Identify which cell holds the provided text, then report its [x, y] central coordinate. 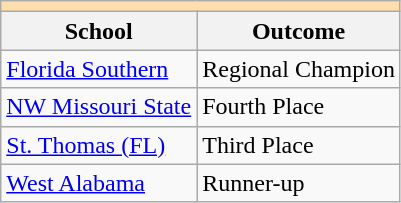
Outcome [299, 31]
St. Thomas (FL) [99, 145]
Regional Champion [299, 69]
West Alabama [99, 183]
Fourth Place [299, 107]
Third Place [299, 145]
School [99, 31]
NW Missouri State [99, 107]
Runner-up [299, 183]
Florida Southern [99, 69]
